Scan for the cell matching the given text and deliver its [X, Y] coordinate at center. 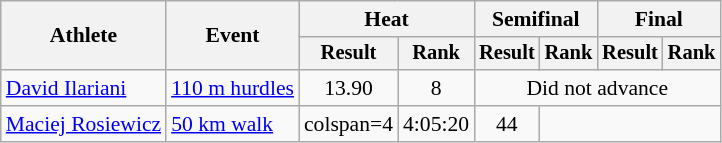
50 km walk [232, 124]
4:05:20 [436, 124]
8 [436, 88]
13.90 [348, 88]
colspan=4 [348, 124]
110 m hurdles [232, 88]
David Ilariani [84, 88]
Did not advance [597, 88]
Athlete [84, 36]
Maciej Rosiewicz [84, 124]
Heat [386, 19]
Final [658, 19]
Semifinal [536, 19]
44 [507, 124]
Event [232, 36]
